Provide the [X, Y] coordinate of the cell's center where the given text is located.  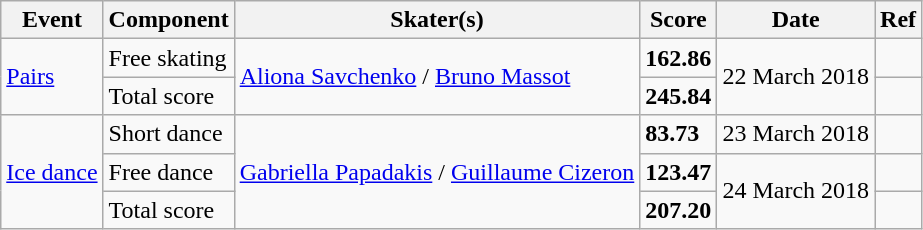
Score [678, 20]
24 March 2018 [796, 191]
Ice dance [52, 172]
Event [52, 20]
Short dance [168, 134]
245.84 [678, 96]
Component [168, 20]
Gabriella Papadakis / Guillaume Cizeron [437, 172]
22 March 2018 [796, 77]
Date [796, 20]
Aliona Savchenko / Bruno Massot [437, 77]
162.86 [678, 58]
83.73 [678, 134]
207.20 [678, 210]
Pairs [52, 77]
Ref [898, 20]
Skater(s) [437, 20]
Free skating [168, 58]
23 March 2018 [796, 134]
Free dance [168, 172]
123.47 [678, 172]
